Return [X, Y] of the center of cell containing provided text 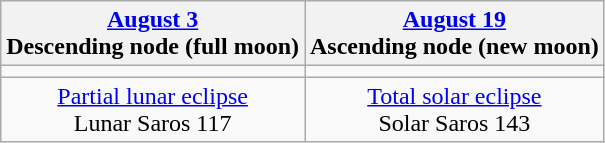
Partial lunar eclipseLunar Saros 117 [153, 110]
August 19Ascending node (new moon) [454, 34]
August 3Descending node (full moon) [153, 34]
Total solar eclipseSolar Saros 143 [454, 110]
